Find where the given text appears and provide that cell's center as (x, y) coordinate. 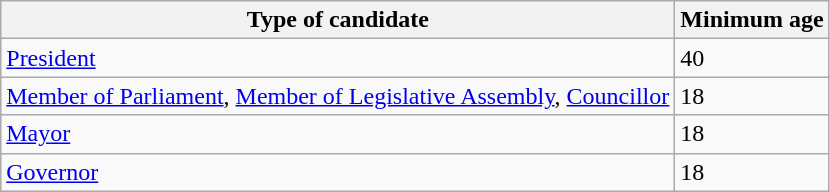
40 (752, 58)
Mayor (338, 134)
Governor (338, 172)
Member of Parliament, Member of Legislative Assembly, Councillor (338, 96)
Minimum age (752, 20)
Type of candidate (338, 20)
President (338, 58)
